Return [x, y] of the center of cell containing provided text 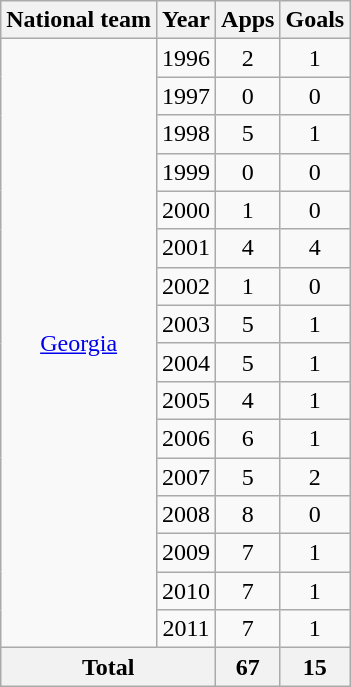
2010 [186, 591]
6 [248, 438]
2001 [186, 248]
1999 [186, 172]
Georgia [79, 344]
2007 [186, 477]
8 [248, 515]
Apps [248, 20]
2006 [186, 438]
National team [79, 20]
2000 [186, 210]
2004 [186, 362]
2002 [186, 286]
1997 [186, 96]
2003 [186, 324]
1998 [186, 134]
2005 [186, 400]
Total [108, 667]
2011 [186, 629]
15 [315, 667]
1996 [186, 58]
2008 [186, 515]
67 [248, 667]
2009 [186, 553]
Year [186, 20]
Goals [315, 20]
